Extract the [x, y] coordinate from the center of the cell holding the provided text.  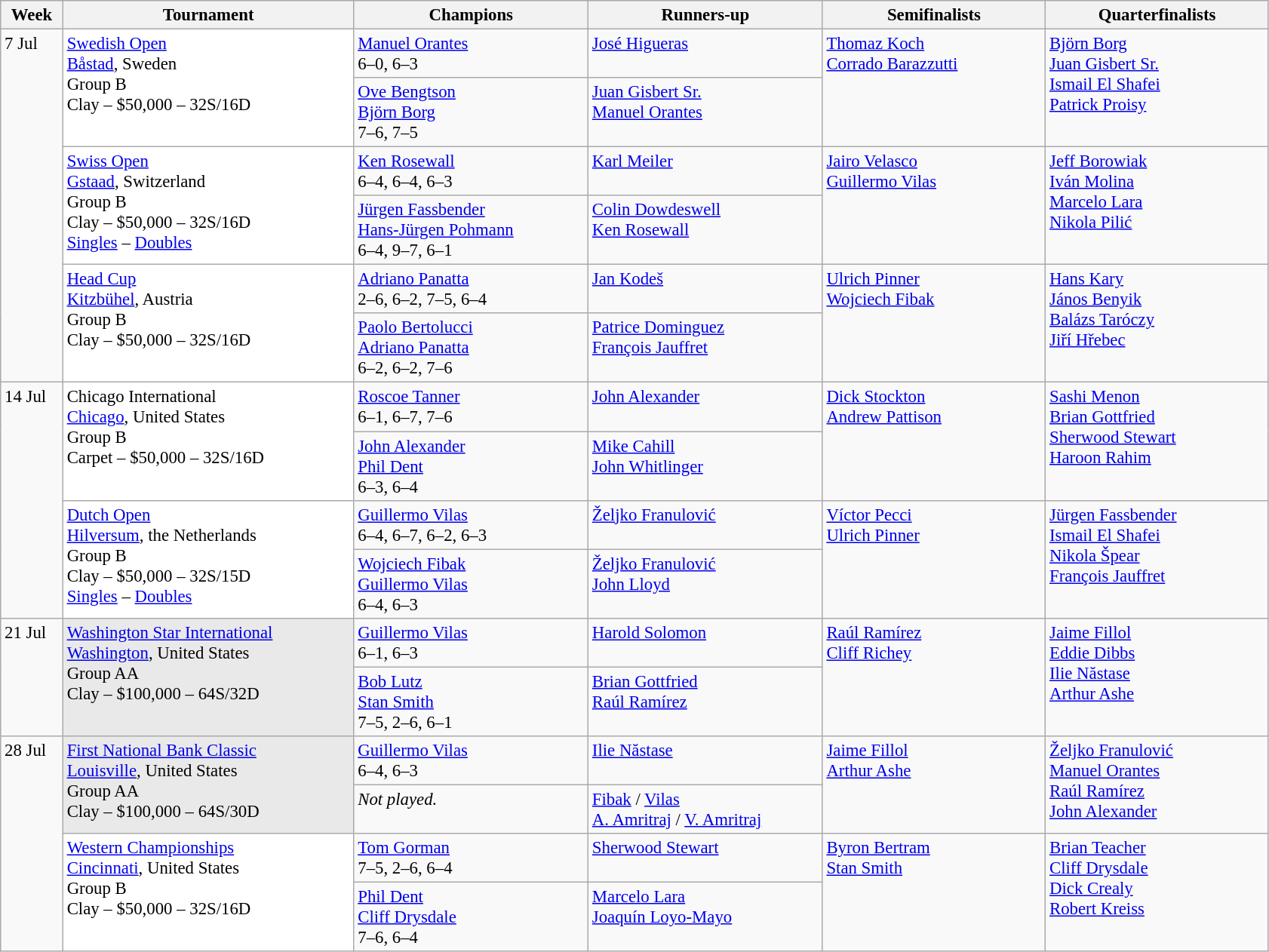
Víctor Pecci Ulrich Pinner [934, 559]
Dutch Open Hilversum, the Netherlands Group B Clay – $50,000 – 32S/15D Singles – Doubles [208, 559]
Swedish Open Båstad, Sweden Group B Clay – $50,000 – 32S/16D [208, 88]
Not played. [471, 809]
Guillermo Vilas 6–4, 6–3 [471, 760]
John Alexander [706, 407]
Raúl Ramírez Cliff Richey [934, 677]
Semifinalists [934, 15]
Sherwood Stewart [706, 858]
Željko Franulović John Lloyd [706, 584]
Marcelo Lara Joaquín Loyo-Mayo [706, 917]
Juan Gisbert Sr. Manuel Orantes [706, 112]
Byron Bertram Stan Smith [934, 892]
Karl Meiler [706, 172]
Adriano Panatta 2–6, 6–2, 7–5, 6–4 [471, 290]
Björn Borg Juan Gisbert Sr. Ismail El Shafei Patrick Proisy [1157, 88]
Hans Kary János Benyik Balázs Taróczy Jiří Hřebec [1157, 324]
Tom Gorman 7–5, 2–6, 6–4 [471, 858]
Bob Lutz Stan Smith 7–5, 2–6, 6–1 [471, 702]
Harold Solomon [706, 643]
First National Bank Classic Louisville, United States Group AA Clay – $100,000 – 64S/30D [208, 785]
Guillermo Vilas 6–4, 6–7, 6–2, 6–3 [471, 525]
Chicago International Chicago, United States Group B Carpet – $50,000 – 32S/16D [208, 441]
José Higueras [706, 54]
Patrice Dominguez François Jauffret [706, 349]
Fibak / Vilas A. Amritraj / V. Amritraj [706, 809]
21 Jul [32, 677]
Ken Rosewall 6–4, 6–4, 6–3 [471, 172]
Phil Dent Cliff Drysdale 7–6, 6–4 [471, 917]
Runners-up [706, 15]
Mike Cahill John Whitlinger [706, 466]
Tournament [208, 15]
Dick Stockton Andrew Pattison [934, 441]
Jaime Fillol Eddie Dibbs Ilie Năstase Arthur Ashe [1157, 677]
Jairo Velasco Guillermo Vilas [934, 206]
Jaime Fillol Arthur Ashe [934, 785]
Washington Star International Washington, United States Group AA Clay – $100,000 – 64S/32D [208, 677]
Swiss Open Gstaad, Switzerland Group B Clay – $50,000 – 32S/16D Singles – Doubles [208, 206]
14 Jul [32, 500]
28 Jul [32, 843]
Western Championships Cincinnati, United States Group B Clay – $50,000 – 32S/16D [208, 892]
Ove Bengtson Björn Borg 7–6, 7–5 [471, 112]
7 Jul [32, 207]
Quarterfinalists [1157, 15]
Željko Franulović [706, 525]
Colin Dowdeswell Ken Rosewall [706, 230]
Jürgen Fassbender Hans-Jürgen Pohmann 6–4, 9–7, 6–1 [471, 230]
John Alexander Phil Dent 6–3, 6–4 [471, 466]
Brian Gottfried Raúl Ramírez [706, 702]
Jeff Borowiak Iván Molina Marcelo Lara Nikola Pilić [1157, 206]
Manuel Orantes 6–0, 6–3 [471, 54]
Željko Franulović Manuel Orantes Raúl Ramírez John Alexander [1157, 785]
Thomaz Koch Corrado Barazzutti [934, 88]
Ulrich Pinner Wojciech Fibak [934, 324]
Jürgen Fassbender Ismail El Shafei Nikola Špear François Jauffret [1157, 559]
Champions [471, 15]
Roscoe Tanner 6–1, 6–7, 7–6 [471, 407]
Week [32, 15]
Guillermo Vilas 6–1, 6–3 [471, 643]
Ilie Năstase [706, 760]
Brian Teacher Cliff Drysdale Dick Crealy Robert Kreiss [1157, 892]
Head Cup Kitzbühel, Austria Group B Clay – $50,000 – 32S/16D [208, 324]
Sashi Menon Brian Gottfried Sherwood Stewart Haroon Rahim [1157, 441]
Paolo Bertolucci Adriano Panatta 6–2, 6–2, 7–6 [471, 349]
Wojciech Fibak Guillermo Vilas 6–4, 6–3 [471, 584]
Jan Kodeš [706, 290]
